Identify which cell holds the provided text, then report its [X, Y] central coordinate. 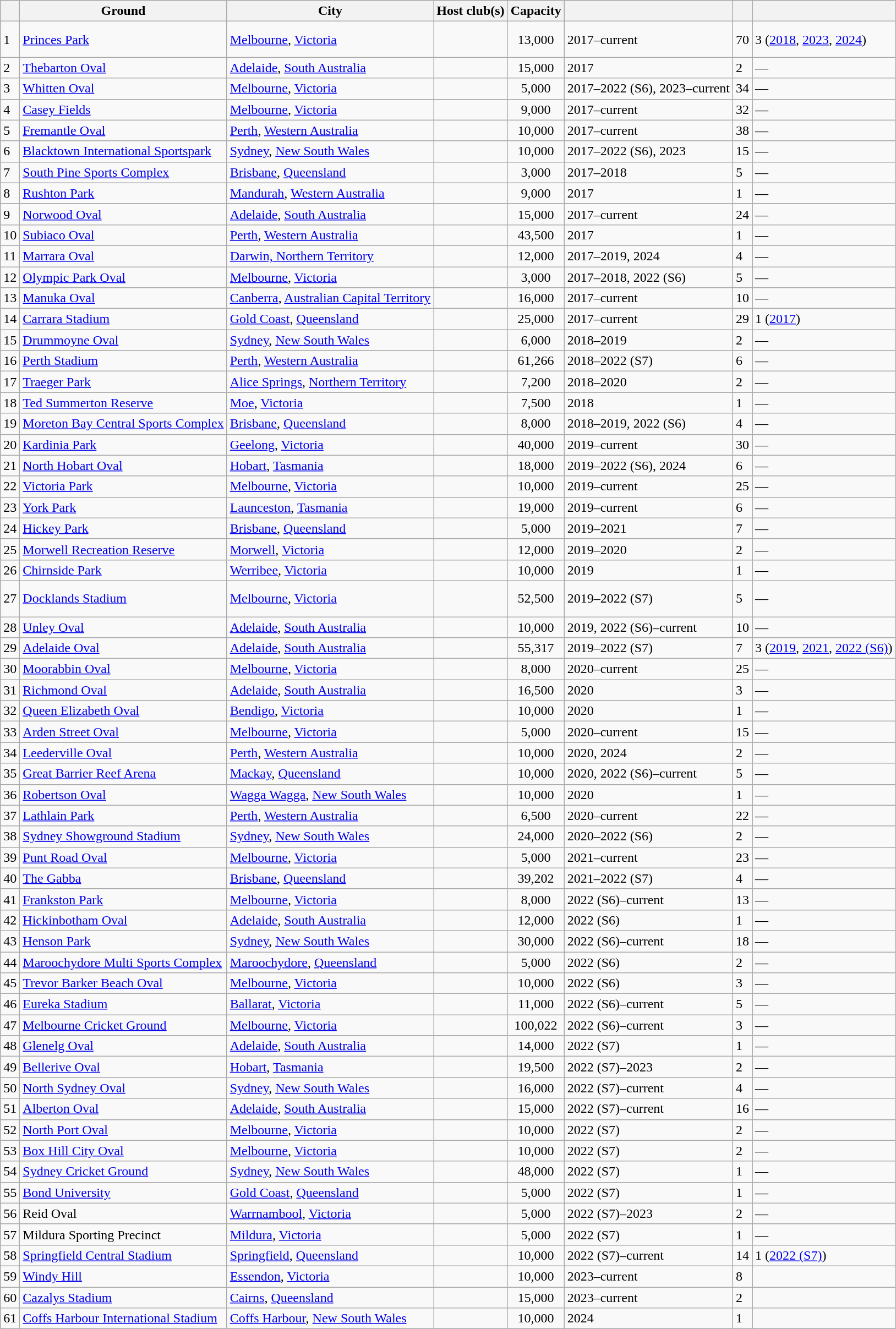
Henson Park [123, 941]
Springfield, Queensland [330, 1255]
Mackay, Queensland [330, 774]
Canberra, Australian Capital Territory [330, 298]
2018–2019 [648, 340]
55 [10, 1193]
1 (2022 (S7)) [824, 1255]
44 [10, 962]
Docklands Stadium [123, 599]
70 [743, 40]
Olympic Park Oval [123, 277]
North Port Oval [123, 1130]
43,500 [536, 235]
Host club(s) [471, 11]
19 [10, 424]
59 [10, 1276]
2021–current [648, 857]
54 [10, 1172]
Victoria Park [123, 486]
42 [10, 920]
26 [10, 570]
48,000 [536, 1172]
Unley Oval [123, 627]
6,000 [536, 340]
Cairns, Queensland [330, 1297]
2020, 2024 [648, 753]
13,000 [536, 40]
Arden Street Oval [123, 732]
2017–2018 [648, 172]
Great Barrier Reef Arena [123, 774]
7,200 [536, 382]
Launceston, Tasmania [330, 507]
11 [10, 256]
36 [10, 795]
Capacity [536, 11]
North Hobart Oval [123, 466]
33 [10, 732]
2024 [648, 1319]
Morwell Recreation Reserve [123, 549]
12 [10, 277]
Richmond Oval [123, 690]
19,500 [536, 1067]
37 [10, 816]
2018–2020 [648, 382]
39 [10, 857]
Casey Fields [123, 110]
Maroochydore, Queensland [330, 962]
Leederville Oval [123, 753]
35 [10, 774]
Warrnambool, Victoria [330, 1213]
7,500 [536, 403]
Princes Park [123, 40]
Moreton Bay Central Sports Complex [123, 424]
39,202 [536, 878]
2017–2018, 2022 (S6) [648, 277]
2021–2022 (S7) [648, 878]
56 [10, 1213]
Coffs Harbour International Stadium [123, 1319]
Carrara Stadium [123, 319]
16,500 [536, 690]
Hickey Park [123, 528]
51 [10, 1109]
Cazalys Stadium [123, 1297]
Geelong, Victoria [330, 445]
52,500 [536, 599]
Essendon, Victoria [330, 1276]
43 [10, 941]
2019–2021 [648, 528]
Ted Summerton Reserve [123, 403]
North Sydney Oval [123, 1088]
3 (2018, 2023, 2024) [824, 40]
61 [10, 1319]
Adelaide Oval [123, 648]
2017–2019, 2024 [648, 256]
Springfield Central Stadium [123, 1255]
2019–2022 (S6), 2024 [648, 466]
The Gabba [123, 878]
20 [10, 445]
Hickinbotham Oval [123, 920]
18,000 [536, 466]
Glenelg Oval [123, 1046]
2017–2022 (S6), 2023–current [648, 89]
Alberton Oval [123, 1109]
17 [10, 382]
6,500 [536, 816]
31 [10, 690]
47 [10, 1025]
46 [10, 1004]
2019 [648, 570]
Darwin, Northern Territory [330, 256]
Kardinia Park [123, 445]
27 [10, 599]
Mildura Sporting Precinct [123, 1234]
3 (2019, 2021, 2022 (S6)) [824, 648]
21 [10, 466]
48 [10, 1046]
Sydney Showground Stadium [123, 836]
57 [10, 1234]
Perth Stadium [123, 361]
Reid Oval [123, 1213]
53 [10, 1151]
Wagga Wagga, New South Wales [330, 795]
61,266 [536, 361]
Eureka Stadium [123, 1004]
Moorabbin Oval [123, 669]
9 [10, 214]
Manuka Oval [123, 298]
45 [10, 983]
41 [10, 899]
49 [10, 1067]
2019, 2022 (S6)–current [648, 627]
40 [10, 878]
Mandurah, Western Australia [330, 193]
2019–2020 [648, 549]
25,000 [536, 319]
Alice Springs, Northern Territory [330, 382]
Trevor Barker Beach Oval [123, 983]
50 [10, 1088]
11,000 [536, 1004]
2017–2022 (S6), 2023 [648, 151]
52 [10, 1130]
58 [10, 1255]
Bellerive Oval [123, 1067]
South Pine Sports Complex [123, 172]
2020, 2022 (S6)–current [648, 774]
Punt Road Oval [123, 857]
City [330, 11]
Melbourne Cricket Ground [123, 1025]
Morwell, Victoria [330, 549]
19,000 [536, 507]
Moe, Victoria [330, 403]
Traeger Park [123, 382]
28 [10, 627]
14,000 [536, 1046]
Subiaco Oval [123, 235]
Thebarton Oval [123, 68]
Norwood Oval [123, 214]
2018–2022 (S7) [648, 361]
Lathlain Park [123, 816]
1 (2017) [824, 319]
55,317 [536, 648]
Frankston Park [123, 899]
2018–2019, 2022 (S6) [648, 424]
2018 [648, 403]
Werribee, Victoria [330, 570]
Sydney Cricket Ground [123, 1172]
Robertson Oval [123, 795]
100,022 [536, 1025]
40,000 [536, 445]
Rushton Park [123, 193]
York Park [123, 507]
Chirnside Park [123, 570]
Marrara Oval [123, 256]
Box Hill City Oval [123, 1151]
Blacktown International Sportspark [123, 151]
Drummoyne Oval [123, 340]
Queen Elizabeth Oval [123, 711]
Mildura, Victoria [330, 1234]
Bendigo, Victoria [330, 711]
Bond University [123, 1193]
Fremantle Oval [123, 130]
Whitten Oval [123, 89]
Coffs Harbour, New South Wales [330, 1319]
Windy Hill [123, 1276]
2020–2022 (S6) [648, 836]
24,000 [536, 836]
30,000 [536, 941]
Maroochydore Multi Sports Complex [123, 962]
Ground [123, 11]
60 [10, 1297]
Ballarat, Victoria [330, 1004]
